Return the (x, y) coordinate for the center point of the cell that contains the specified text.  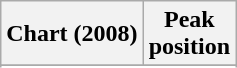
Chart (2008) (72, 34)
Peakposition (189, 34)
